Return (X, Y) of the center of cell containing provided text 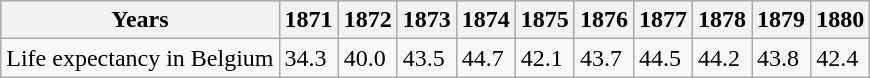
1876 (604, 20)
43.5 (426, 58)
Years (140, 20)
43.8 (782, 58)
44.2 (722, 58)
1872 (368, 20)
1877 (662, 20)
1879 (782, 20)
40.0 (368, 58)
34.3 (308, 58)
43.7 (604, 58)
1874 (486, 20)
42.1 (544, 58)
1873 (426, 20)
44.7 (486, 58)
1880 (840, 20)
1871 (308, 20)
1875 (544, 20)
44.5 (662, 58)
42.4 (840, 58)
Life expectancy in Belgium (140, 58)
1878 (722, 20)
